Scan for the cell matching the given text and deliver its (X, Y) coordinate at center. 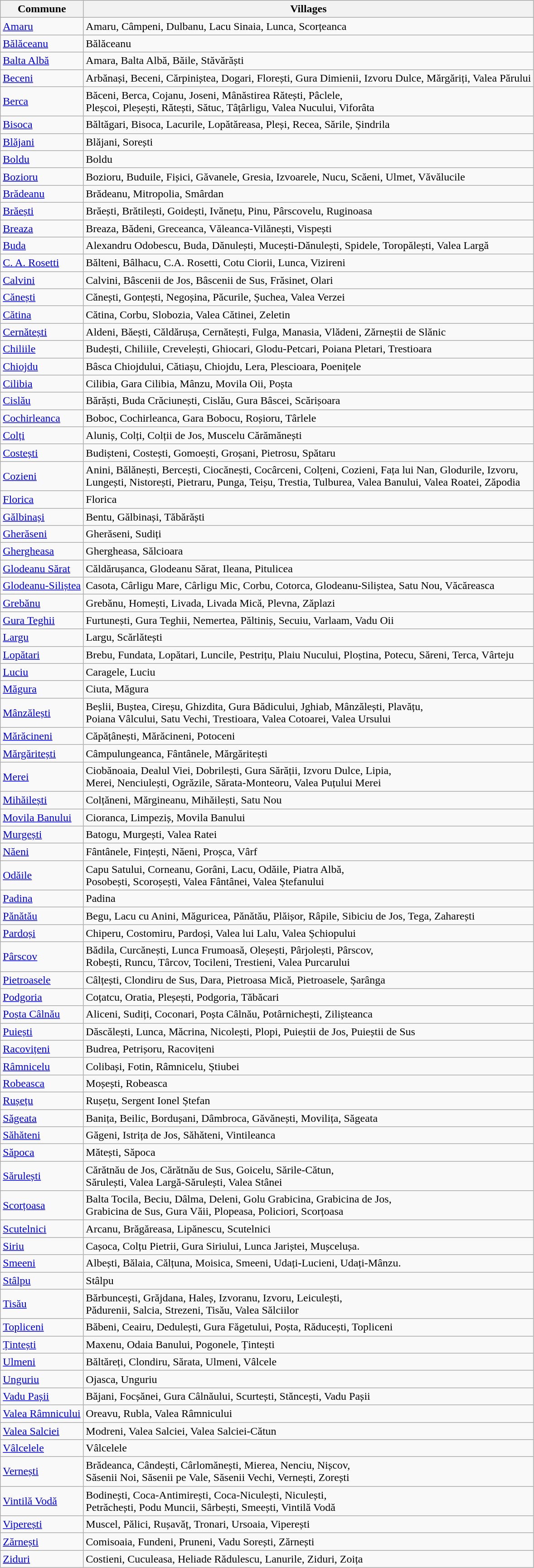
Amaru (42, 26)
Chiojdu (42, 366)
Pardoși (42, 933)
Brebu, Fundata, Lopătari, Luncile, Pestrițu, Plaiu Nucului, Ploștina, Potecu, Săreni, Terca, Vârteju (308, 655)
Dăscălești, Lunca, Măcrina, Nicolești, Plopi, Puieștii de Jos, Puieștii de Sus (308, 1032)
Glodeanu-Siliștea (42, 586)
Bozioru, Buduile, Fișici, Găvanele, Gresia, Izvoarele, Nucu, Scăeni, Ulmet, Văvălucile (308, 176)
Puiești (42, 1032)
Budrea, Petrișoru, Racovițeni (308, 1049)
Ulmeni (42, 1362)
Cochirleanca (42, 418)
Cilibia, Gara Cilibia, Mânzu, Movila Oii, Poșta (308, 384)
Gherăseni, Sudiți (308, 534)
Bărbuncești, Grăjdana, Haleș, Izvoranu, Izvoru, Leiculești,Pădurenii, Salcia, Strezeni, Tisău, Valea Sălciilor (308, 1304)
Țintești (42, 1344)
Podgoria (42, 997)
Calvini (42, 280)
Cașoca, Colțu Pietrii, Gura Siriului, Lunca Jariștei, Mușcelușa. (308, 1246)
Aliceni, Sudiți, Coconari, Poșta Câlnău, Potârnichești, Zilișteanca (308, 1014)
Costieni, Cuculeasa, Heliade Rădulescu, Lanurile, Ziduri, Zoița (308, 1559)
Alexandru Odobescu, Buda, Dănulești, Mucești-Dănulești, Spidele, Toropălești, Valea Largă (308, 246)
Pănătău (42, 916)
Mânzălești (42, 713)
Mihăilești (42, 800)
Maxenu, Odaia Banului, Pogonele, Țintești (308, 1344)
Grebănu, Homești, Livada, Livada Mică, Plevna, Zăplazi (308, 603)
Bălteni, Bâlhacu, C.A. Rosetti, Cotu Ciorii, Lunca, Vizireni (308, 263)
Brădeanu, Mitropolia, Smârdan (308, 194)
Râmnicelu (42, 1066)
Colibași, Fotin, Râmnicelu, Știubei (308, 1066)
Scutelnici (42, 1229)
Begu, Lacu cu Anini, Măguricea, Pănătău, Plăișor, Râpile, Sibiciu de Jos, Tega, Zaharești (308, 916)
Cărătnău de Jos, Cărătnău de Sus, Goicelu, Sările-Cătun,Sărulești, Valea Largă-Sărulești, Valea Stânei (308, 1176)
Gălbinași (42, 516)
Budișteni, Costești, Gomoești, Groșani, Pietrosu, Spătaru (308, 453)
Brăești, Brătilești, Goidești, Ivănețu, Pinu, Pârscovelu, Ruginoasa (308, 211)
Aldeni, Băești, Căldărușa, Cernătești, Fulga, Manasia, Vlădeni, Zărneștii de Slănic (308, 332)
Breaza (42, 228)
Tisău (42, 1304)
Racovițeni (42, 1049)
Oreavu, Rubla, Valea Râmnicului (308, 1413)
Mătești, Săpoca (308, 1153)
Modreni, Valea Salciei, Valea Salciei-Cătun (308, 1431)
Băceni, Berca, Cojanu, Joseni, Mânăstirea Rătești, Pâclele,Pleșcoi, Pleșești, Rătești, Sătuc, Tâțârligu, Valea Nucului, Viforâta (308, 102)
Balta Albă (42, 61)
Cioranca, Limpeziș, Movila Banului (308, 818)
Zărnești (42, 1542)
Siriu (42, 1246)
Beceni (42, 78)
Berca (42, 102)
Odăile (42, 875)
Rușețu, Sergent Ionel Ștefan (308, 1101)
Ghergheasa (42, 551)
Rușețu (42, 1101)
Furtunești, Gura Teghii, Nemertea, Păltiniș, Secuiu, Varlaam, Vadu Oii (308, 620)
Gura Teghii (42, 620)
Câlțești, Clondiru de Sus, Dara, Pietroasa Mică, Pietroasele, Șarânga (308, 980)
Mărgăritești (42, 753)
Băltăreți, Clondiru, Sărata, Ulmeni, Vâlcele (308, 1362)
Băjani, Focșănei, Gura Câlnăului, Scurtești, Stăncești, Vadu Pașii (308, 1396)
Casota, Cârligu Mare, Cârligu Mic, Corbu, Cotorca, Glodeanu-Siliștea, Satu Nou, Văcăreasca (308, 586)
Fântânele, Fințești, Năeni, Proșca, Vârf (308, 852)
Bâsca Chiojdului, Cătiașu, Chiojdu, Lera, Plescioara, Poenițele (308, 366)
Comisoaia, Fundeni, Pruneni, Vadu Sorești, Zărnești (308, 1542)
Breaza, Bădeni, Greceanca, Văleanca-Vilănești, Vispești (308, 228)
Boboc, Cochirleanca, Gara Bobocu, Roșioru, Târlele (308, 418)
Ojasca, Unguriu (308, 1379)
Băltăgari, Bisoca, Lacurile, Lopătăreasa, Pleși, Recea, Sările, Șindrila (308, 125)
Largu, Scărlătești (308, 638)
Brădeanca, Cândești, Cârlomănești, Mierea, Nenciu, Nișcov,Săsenii Noi, Săsenii pe Vale, Săsenii Vechi, Vernești, Zorești (308, 1472)
Movila Banului (42, 818)
Aluniș, Colți, Colții de Jos, Muscelu Cărămănești (308, 435)
Ciuta, Măgura (308, 689)
Amaru, Câmpeni, Dulbanu, Lacu Sinaia, Lunca, Scorțeanca (308, 26)
Cernătești (42, 332)
Scorțoasa (42, 1205)
Ciobănoaia, Dealul Viei, Dobrilești, Gura Sărății, Izvoru Dulce, Lipia,Merei, Nenciulești, Ogrăzile, Sărata-Monteoru, Valea Puțului Merei (308, 776)
Villages (308, 9)
Calvini, Bâscenii de Jos, Bâscenii de Sus, Frăsinet, Olari (308, 280)
Smeeni (42, 1263)
Cislău (42, 401)
Cătina (42, 315)
Valea Salciei (42, 1431)
Largu (42, 638)
C. A. Rosetti (42, 263)
Vintilă Vodă (42, 1501)
Coțatcu, Oratia, Pleșești, Podgoria, Tăbăcari (308, 997)
Valea Râmnicului (42, 1413)
Pârscov (42, 957)
Poșta Câlnău (42, 1014)
Batogu, Murgești, Valea Ratei (308, 835)
Beșlii, Buștea, Cireșu, Ghizdita, Gura Bădicului, Jghiab, Mânzălești, Plavățu,Poiana Vâlcului, Satu Vechi, Trestioara, Valea Cotoarei, Valea Ursului (308, 713)
Cătina, Corbu, Slobozia, Valea Cătinei, Zeletin (308, 315)
Moșești, Robeasca (308, 1083)
Săpoca (42, 1153)
Brăești (42, 211)
Topliceni (42, 1327)
Gherăseni (42, 534)
Bozioru (42, 176)
Băbeni, Ceairu, Dedulești, Gura Făgetului, Poșta, Răducești, Topliceni (308, 1327)
Lopătari (42, 655)
Cănești (42, 297)
Muscel, Pălici, Rușavăț, Tronari, Ursoaia, Viperești (308, 1524)
Unguriu (42, 1379)
Cănești, Gonțești, Negoșina, Păcurile, Șuchea, Valea Verzei (308, 297)
Bisoca (42, 125)
Luciu (42, 672)
Bărăști, Buda Crăciunești, Cislău, Gura Bâscei, Scărișoara (308, 401)
Cozieni (42, 476)
Colțăneni, Mărgineanu, Mihăilești, Satu Nou (308, 800)
Bădila, Curcănești, Lunca Frumoasă, Oleșești, Pârjolești, Pârscov,Robești, Runcu, Târcov, Tocileni, Trestieni, Valea Purcarului (308, 957)
Arcanu, Brăgăreasa, Lipănescu, Scutelnici (308, 1229)
Budești, Chiliile, Crevelești, Ghiocari, Glodu-Petcari, Poiana Pletari, Trestioara (308, 349)
Măgura (42, 689)
Ziduri (42, 1559)
Mărăcineni (42, 736)
Merei (42, 776)
Câmpulungeanca, Fântânele, Mărgăritești (308, 753)
Arbănași, Beceni, Cărpiniștea, Dogari, Florești, Gura Dimienii, Izvoru Dulce, Mărgăriți, Valea Părului (308, 78)
Căpățânești, Mărăcineni, Potoceni (308, 736)
Grebănu (42, 603)
Balta Tocila, Beciu, Dâlma, Deleni, Golu Grabicina, Grabicina de Jos,Grabicina de Sus, Gura Văii, Plopeasa, Policiori, Scorțoasa (308, 1205)
Săgeata (42, 1118)
Chiperu, Costomiru, Pardoși, Valea lui Lalu, Valea Șchiopului (308, 933)
Amara, Balta Albă, Băile, Stăvărăști (308, 61)
Căldărușanca, Glodeanu Sărat, Ileana, Pitulicea (308, 569)
Colți (42, 435)
Pietroasele (42, 980)
Bodinești, Coca-Antimirești, Coca-Niculești, Niculești,Petrăchești, Podu Muncii, Sârbești, Smeești, Vintilă Vodă (308, 1501)
Blăjani, Sorești (308, 142)
Capu Satului, Corneanu, Gorâni, Lacu, Odăile, Piatra Albă,Posobești, Scoroșești, Valea Fântânei, Valea Ștefanului (308, 875)
Viperești (42, 1524)
Năeni (42, 852)
Vadu Pașii (42, 1396)
Sărulești (42, 1176)
Murgești (42, 835)
Costești (42, 453)
Blăjani (42, 142)
Banița, Beilic, Bordușani, Dâmbroca, Găvănești, Movilița, Săgeata (308, 1118)
Robeasca (42, 1083)
Vernești (42, 1472)
Glodeanu Sărat (42, 569)
Cilibia (42, 384)
Găgeni, Istrița de Jos, Săhăteni, Vintileanca (308, 1135)
Bentu, Gălbinași, Tăbărăști (308, 516)
Săhăteni (42, 1135)
Brădeanu (42, 194)
Caragele, Luciu (308, 672)
Buda (42, 246)
Chiliile (42, 349)
Ghergheasa, Sălcioara (308, 551)
Albești, Bălaia, Călțuna, Moisica, Smeeni, Udați-Lucieni, Udați-Mânzu. (308, 1263)
Commune (42, 9)
